Locate the cell with the specified text and output its (X, Y) center coordinate. 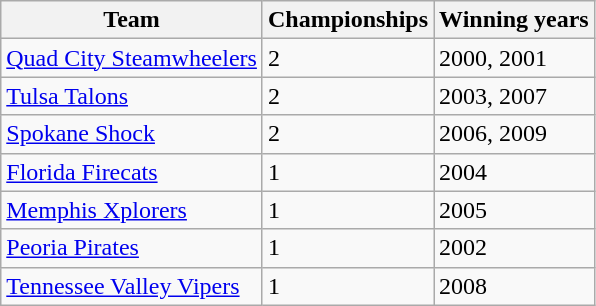
Tennessee Valley Vipers (132, 286)
Team (132, 20)
Florida Firecats (132, 172)
2004 (514, 172)
Quad City Steamwheelers (132, 58)
2005 (514, 210)
2003, 2007 (514, 96)
2000, 2001 (514, 58)
2006, 2009 (514, 134)
Championships (348, 20)
Peoria Pirates (132, 248)
Tulsa Talons (132, 96)
Memphis Xplorers (132, 210)
2008 (514, 286)
Spokane Shock (132, 134)
2002 (514, 248)
Winning years (514, 20)
